Detect which cell encompasses the target text, then output its (X, Y) center coordinate. 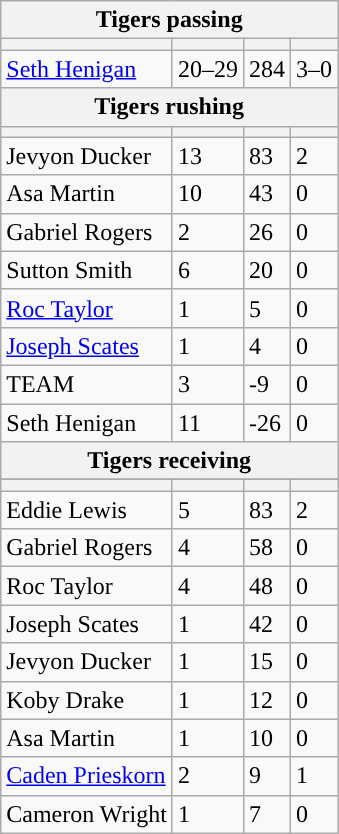
3–0 (314, 69)
9 (266, 776)
Sutton Smith (87, 270)
48 (266, 586)
43 (266, 194)
20–29 (208, 69)
-9 (266, 384)
58 (266, 548)
6 (208, 270)
Eddie Lewis (87, 510)
Tigers rushing (170, 107)
Cameron Wright (87, 814)
13 (208, 156)
12 (266, 700)
26 (266, 232)
-26 (266, 423)
11 (208, 423)
20 (266, 270)
Tigers receiving (170, 461)
Caden Prieskorn (87, 776)
Tigers passing (170, 20)
42 (266, 624)
7 (266, 814)
3 (208, 384)
TEAM (87, 384)
284 (266, 69)
Koby Drake (87, 700)
15 (266, 662)
